Return (x, y) of the center of cell containing provided text 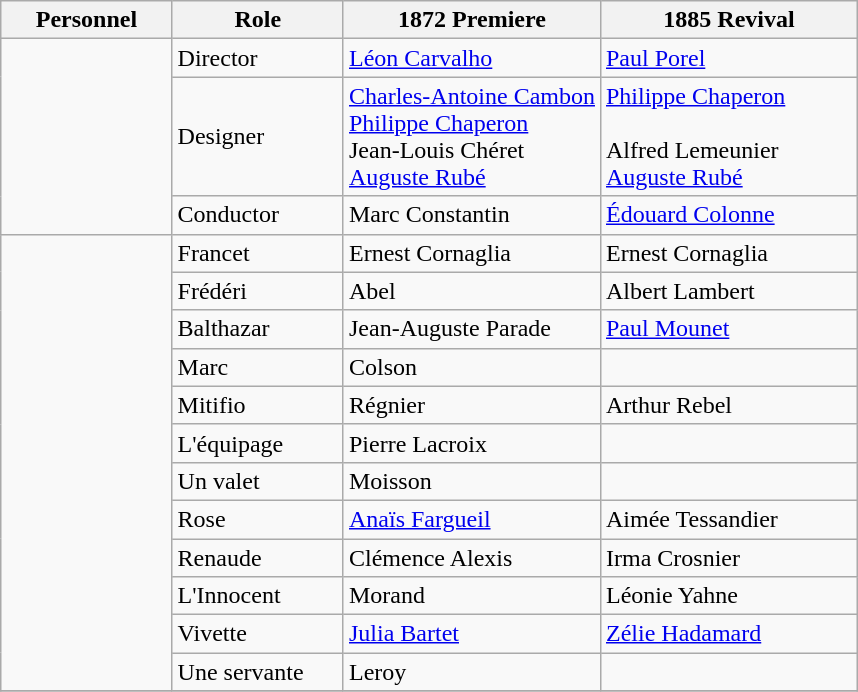
Moisson (472, 481)
Charles-Antoine CambonPhilippe ChaperonJean-Louis ChéretAuguste Rubé (472, 136)
Marc Constantin (472, 215)
Irma Crosnier (728, 557)
Édouard Colonne (728, 215)
Albert Lambert (728, 291)
Une servante (258, 672)
L'équipage (258, 443)
Un valet (258, 481)
Jean-Auguste Parade (472, 329)
Arthur Rebel (728, 405)
Paul Porel (728, 58)
Conductor (258, 215)
Mitifio (258, 405)
Clémence Alexis (472, 557)
Marc (258, 367)
Aimée Tessandier (728, 519)
Vivette (258, 634)
Zélie Hadamard (728, 634)
Léon Carvalho (472, 58)
Paul Mounet (728, 329)
Rose (258, 519)
Julia Bartet (472, 634)
1885 Revival (728, 20)
Philippe ChaperonAlfred LemeunierAuguste Rubé (728, 136)
Role (258, 20)
Francet (258, 253)
Colson (472, 367)
Abel (472, 291)
Régnier (472, 405)
Morand (472, 596)
L'Innocent (258, 596)
1872 Premiere (472, 20)
Personnel (86, 20)
Director (258, 58)
Pierre Lacroix (472, 443)
Frédéri (258, 291)
Léonie Yahne (728, 596)
Renaude (258, 557)
Anaïs Fargueil (472, 519)
Balthazar (258, 329)
Designer (258, 136)
Leroy (472, 672)
